From the cell containing the given text, extract its center point as (x, y) coordinate. 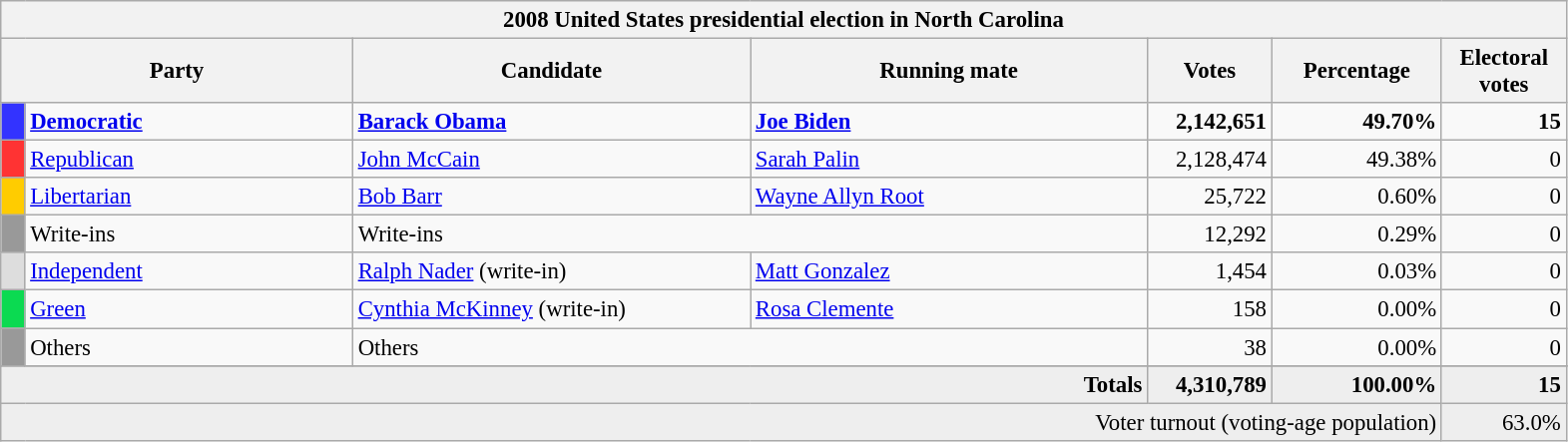
1,454 (1210, 272)
49.38% (1356, 160)
Rosa Clemente (949, 309)
Percentage (1356, 72)
John McCain (551, 160)
Sarah Palin (949, 160)
Totals (575, 384)
0.29% (1356, 234)
Matt Gonzalez (949, 272)
Barack Obama (551, 122)
158 (1210, 309)
2,142,651 (1210, 122)
Joe Biden (949, 122)
38 (1210, 347)
Libertarian (189, 197)
0.60% (1356, 197)
Wayne Allyn Root (949, 197)
63.0% (1503, 422)
Candidate (551, 72)
Bob Barr (551, 197)
Republican (189, 160)
Ralph Nader (write-in) (551, 272)
Green (189, 309)
Cynthia McKinney (write-in) (551, 309)
100.00% (1356, 384)
Votes (1210, 72)
12,292 (1210, 234)
2008 United States presidential election in North Carolina (784, 20)
0.03% (1356, 272)
49.70% (1356, 122)
Voter turnout (voting-age population) (722, 422)
Party (178, 72)
2,128,474 (1210, 160)
4,310,789 (1210, 384)
Electoral votes (1503, 72)
Running mate (949, 72)
Democratic (189, 122)
Independent (189, 272)
25,722 (1210, 197)
